Output the (X, Y) coordinate of the center of the cell containing the given text.  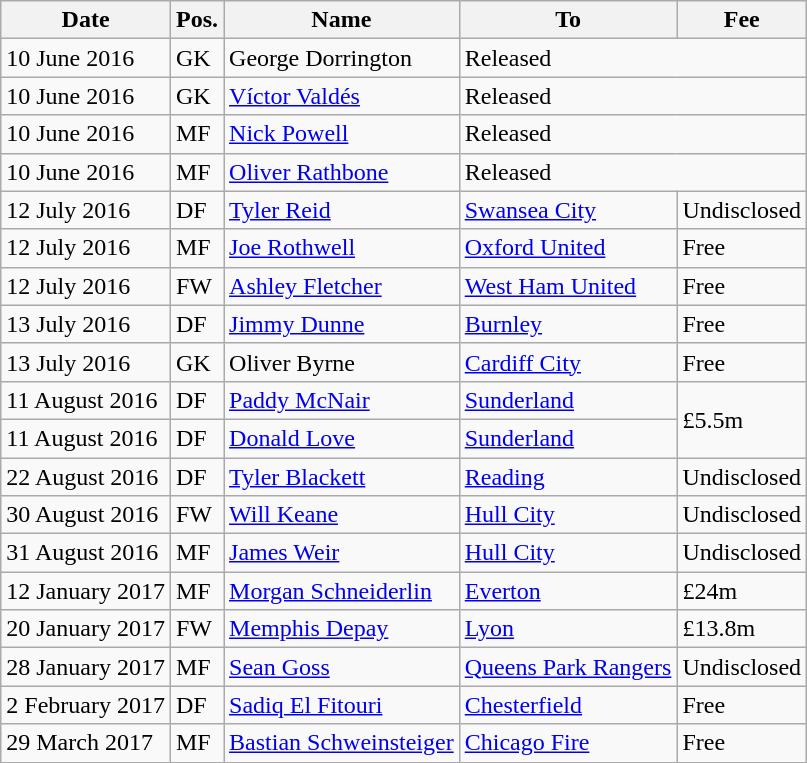
2 February 2017 (86, 705)
Fee (742, 20)
Joe Rothwell (342, 248)
Tyler Reid (342, 210)
West Ham United (568, 286)
Chesterfield (568, 705)
Víctor Valdés (342, 96)
Jimmy Dunne (342, 324)
Chicago Fire (568, 743)
£13.8m (742, 629)
Sadiq El Fitouri (342, 705)
£24m (742, 591)
Name (342, 20)
Sean Goss (342, 667)
Tyler Blackett (342, 477)
Will Keane (342, 515)
£5.5m (742, 419)
Burnley (568, 324)
Bastian Schweinsteiger (342, 743)
Donald Love (342, 438)
Nick Powell (342, 134)
Pos. (196, 20)
12 January 2017 (86, 591)
Oliver Byrne (342, 362)
Date (86, 20)
Ashley Fletcher (342, 286)
28 January 2017 (86, 667)
Queens Park Rangers (568, 667)
Paddy McNair (342, 400)
George Dorrington (342, 58)
To (568, 20)
Morgan Schneiderlin (342, 591)
Everton (568, 591)
James Weir (342, 553)
Swansea City (568, 210)
22 August 2016 (86, 477)
Cardiff City (568, 362)
Oxford United (568, 248)
Memphis Depay (342, 629)
Lyon (568, 629)
30 August 2016 (86, 515)
29 March 2017 (86, 743)
31 August 2016 (86, 553)
Reading (568, 477)
Oliver Rathbone (342, 172)
20 January 2017 (86, 629)
